Determine the (X, Y) coordinate at the center of the cell enclosing the given text.  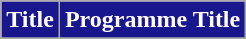
Title (30, 20)
Programme Title (152, 20)
